Locate the cell with the specified text and output its (X, Y) center coordinate. 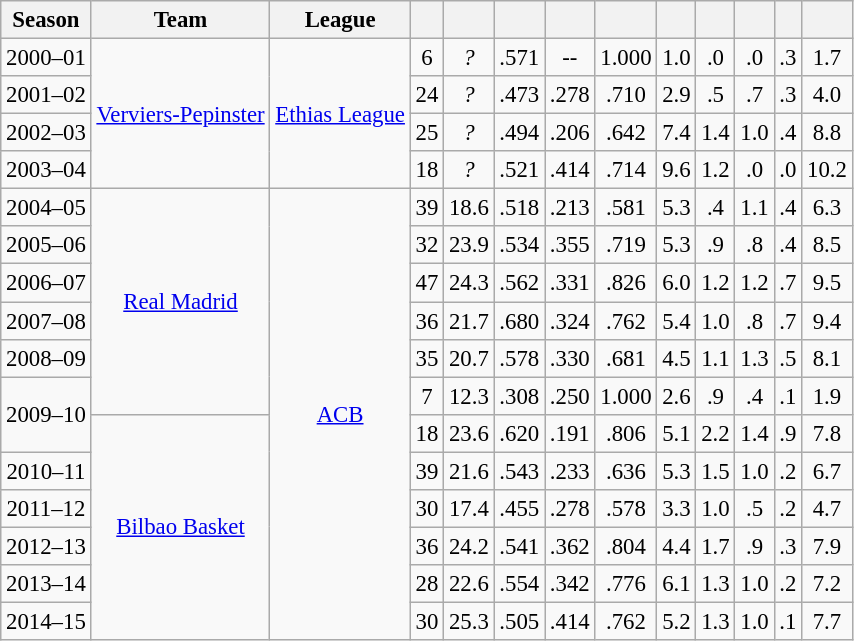
.636 (626, 471)
7.9 (827, 546)
.581 (626, 208)
7.7 (827, 621)
9.4 (827, 321)
10.2 (827, 170)
2004–05 (46, 208)
2000–01 (46, 58)
.826 (626, 283)
.233 (570, 471)
.494 (519, 133)
.541 (519, 546)
.342 (570, 584)
.543 (519, 471)
18.6 (469, 208)
2006–07 (46, 283)
2.2 (716, 433)
.571 (519, 58)
9.5 (827, 283)
.455 (519, 509)
25 (426, 133)
Season (46, 20)
.324 (570, 321)
.473 (519, 95)
4.4 (676, 546)
1.9 (827, 396)
.534 (519, 245)
2.9 (676, 95)
6.1 (676, 584)
6 (426, 58)
17.4 (469, 509)
.213 (570, 208)
2014–15 (46, 621)
2013–14 (46, 584)
2011–12 (46, 509)
2012–13 (46, 546)
.355 (570, 245)
7.2 (827, 584)
.710 (626, 95)
.362 (570, 546)
2007–08 (46, 321)
Bilbao Basket (180, 527)
.681 (626, 358)
32 (426, 245)
2001–02 (46, 95)
.518 (519, 208)
6.0 (676, 283)
21.6 (469, 471)
2008–09 (46, 358)
Real Madrid (180, 302)
.505 (519, 621)
League (340, 20)
21.7 (469, 321)
.521 (519, 170)
47 (426, 283)
2002–03 (46, 133)
.776 (626, 584)
5.2 (676, 621)
.250 (570, 396)
6.3 (827, 208)
7.4 (676, 133)
4.7 (827, 509)
.330 (570, 358)
24.2 (469, 546)
.206 (570, 133)
2.6 (676, 396)
2010–11 (46, 471)
8.1 (827, 358)
20.7 (469, 358)
8.8 (827, 133)
.191 (570, 433)
7.8 (827, 433)
1.5 (716, 471)
2009–10 (46, 414)
.680 (519, 321)
2005–06 (46, 245)
.554 (519, 584)
.331 (570, 283)
Verviers-Pepinster (180, 114)
ACB (340, 414)
23.9 (469, 245)
23.6 (469, 433)
22.6 (469, 584)
Ethias League (340, 114)
.562 (519, 283)
35 (426, 358)
2003–04 (46, 170)
4.0 (827, 95)
24.3 (469, 283)
3.3 (676, 509)
.642 (626, 133)
6.7 (827, 471)
5.4 (676, 321)
28 (426, 584)
5.1 (676, 433)
9.6 (676, 170)
24 (426, 95)
.620 (519, 433)
-- (570, 58)
.719 (626, 245)
7 (426, 396)
.804 (626, 546)
8.5 (827, 245)
.308 (519, 396)
12.3 (469, 396)
Team (180, 20)
4.5 (676, 358)
25.3 (469, 621)
.806 (626, 433)
.714 (626, 170)
